Determine the (X, Y) coordinate at the center of the cell enclosing the given text.  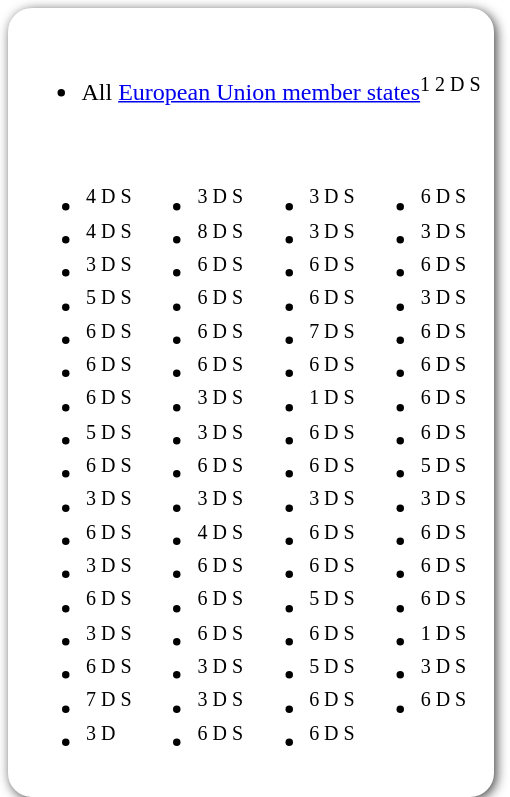
3 D S3 D S6 D S6 D S7 D S6 D S1 D S6 D S6 D S3 D S6 D S6 D S5 D S6 D S5 D S6 D S6 D S (302, 456)
4 D S4 D S3 D S5 D S6 D S6 D S6 D S5 D S6 D S3 D S6 D S3 D S6 D S3 D S6 D S7 D S3 D (78, 456)
3 D S8 D S6 D S6 D S6 D S6 D S3 D S3 D S6 D S3 D S4 D S6 D S6 D S6 D S3 D S3 D S6 D S (190, 456)
6 D S3 D S6 D S3 D S6 D S6 D S6 D S6 D S5 D S3 D S6 D S6 D S6 D S1 D S3 D S6 D S (414, 456)
